Return the [X, Y] coordinate for the center point of the cell that contains the specified text.  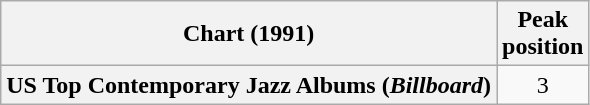
Chart (1991) [249, 34]
3 [543, 85]
US Top Contemporary Jazz Albums (Billboard) [249, 85]
Peakposition [543, 34]
